Determine the (x, y) coordinate at the center of the cell enclosing the given text.  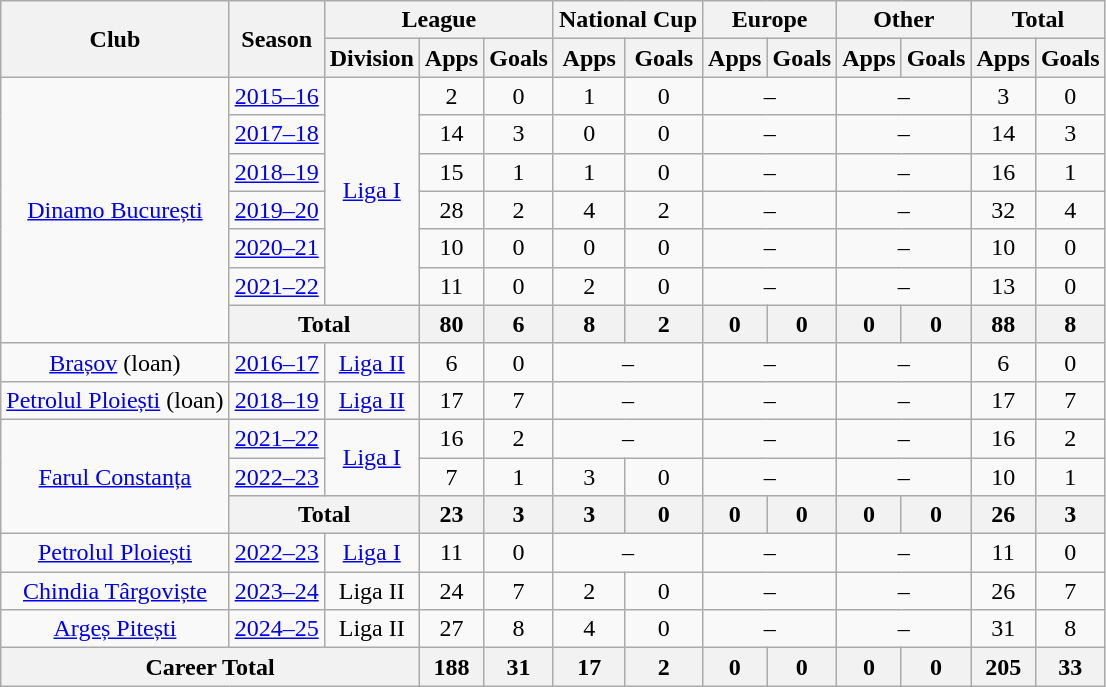
Season (276, 39)
2019–20 (276, 210)
Chindia Târgoviște (115, 591)
188 (451, 667)
Petrolul Ploiești (115, 553)
2016–17 (276, 362)
National Cup (628, 20)
Dinamo București (115, 210)
Argeș Pitești (115, 629)
205 (1003, 667)
Brașov (loan) (115, 362)
2023–24 (276, 591)
Career Total (210, 667)
Petrolul Ploiești (loan) (115, 400)
27 (451, 629)
33 (1070, 667)
2024–25 (276, 629)
Other (904, 20)
2020–21 (276, 248)
2017–18 (276, 134)
Farul Constanța (115, 476)
24 (451, 591)
Europe (770, 20)
Club (115, 39)
80 (451, 324)
13 (1003, 286)
23 (451, 515)
88 (1003, 324)
2015–16 (276, 96)
15 (451, 172)
28 (451, 210)
32 (1003, 210)
League (438, 20)
Division (372, 58)
